Capture the cell that displays the provided text and extract its [X, Y] central coordinate. 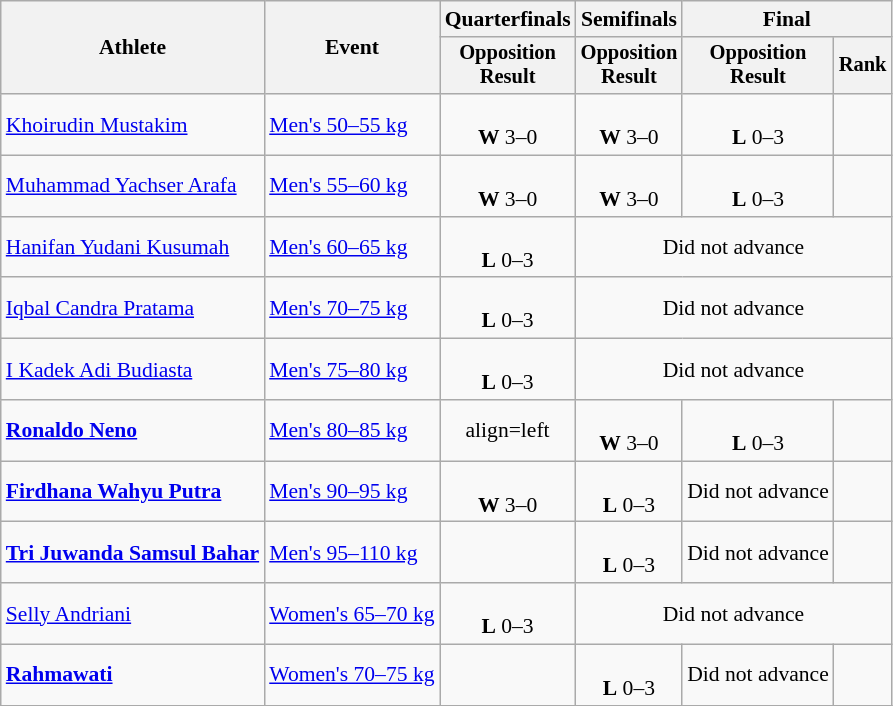
Firdhana Wahyu Putra [132, 492]
Quarterfinals [508, 19]
Hanifan Yudani Kusumah [132, 248]
Women's 70–75 kg [352, 676]
Ronaldo Neno [132, 430]
Women's 65–70 kg [352, 614]
Men's 90–95 kg [352, 492]
Men's 55–60 kg [352, 186]
Men's 80–85 kg [352, 430]
align=left [508, 430]
Tri Juwanda Samsul Bahar [132, 552]
Men's 50–55 kg [352, 124]
Men's 75–80 kg [352, 370]
Rahmawati [132, 676]
Semifinals [630, 19]
Muhammad Yachser Arafa [132, 186]
I Kadek Adi Budiasta [132, 370]
Final [786, 19]
Men's 60–65 kg [352, 248]
Men's 70–75 kg [352, 308]
Rank [863, 66]
Selly Andriani [132, 614]
Men's 95–110 kg [352, 552]
Event [352, 48]
Iqbal Candra Pratama [132, 308]
Khoirudin Mustakim [132, 124]
Athlete [132, 48]
